Scan for the cell matching the given text and deliver its [X, Y] coordinate at center. 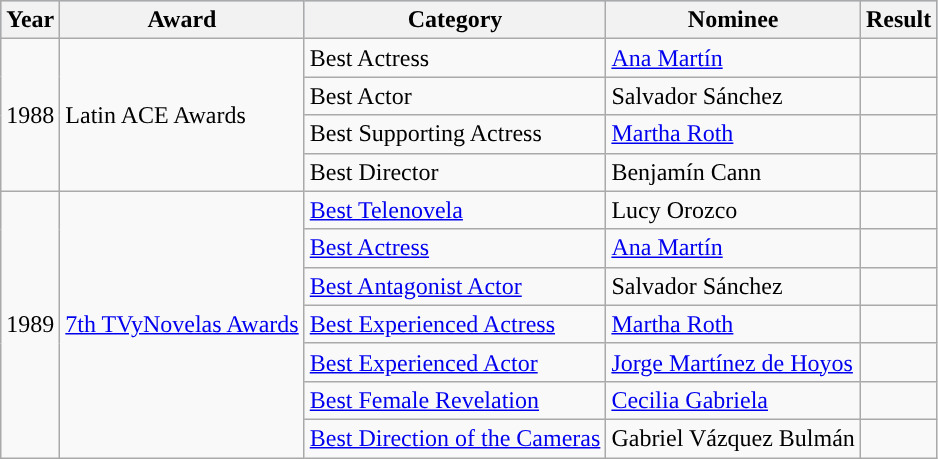
Best Director [455, 172]
Best Female Revelation [455, 400]
1988 [30, 115]
Year [30, 20]
Category [455, 20]
Gabriel Vázquez Bulmán [734, 438]
7th TVyNovelas Awards [182, 324]
Award [182, 20]
Best Telenovela [455, 210]
Best Supporting Actress [455, 134]
Result [898, 20]
Best Actor [455, 96]
Benjamín Cann [734, 172]
Best Experienced Actor [455, 362]
Cecilia Gabriela [734, 400]
1989 [30, 324]
Jorge Martínez de Hoyos [734, 362]
Latin ACE Awards [182, 115]
Nominee [734, 20]
Best Direction of the Cameras [455, 438]
Lucy Orozco [734, 210]
Best Experienced Actress [455, 324]
Best Antagonist Actor [455, 286]
